Search for the cell housing the specified text and yield its (x, y) center coordinate. 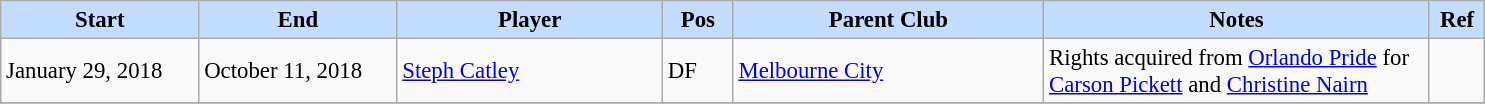
October 11, 2018 (298, 72)
End (298, 20)
DF (698, 72)
Ref (1457, 20)
Player (530, 20)
Start (100, 20)
Notes (1237, 20)
Parent Club (888, 20)
Melbourne City (888, 72)
Steph Catley (530, 72)
Rights acquired from Orlando Pride for Carson Pickett and Christine Nairn (1237, 72)
January 29, 2018 (100, 72)
Pos (698, 20)
